Capture the cell that displays the provided text and extract its (X, Y) central coordinate. 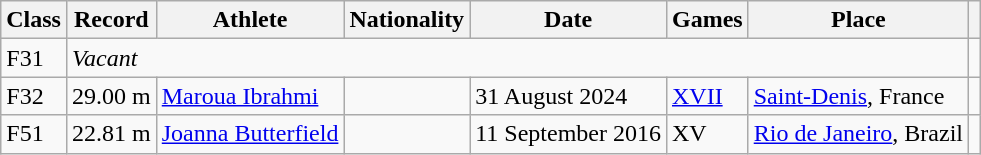
Athlete (250, 20)
Place (858, 20)
F31 (34, 58)
Vacant (517, 58)
XV (707, 134)
Nationality (407, 20)
XVII (707, 96)
F51 (34, 134)
Rio de Janeiro, Brazil (858, 134)
Games (707, 20)
11 September 2016 (568, 134)
31 August 2024 (568, 96)
Saint-Denis, France (858, 96)
Joanna Butterfield (250, 134)
22.81 m (111, 134)
Class (34, 20)
29.00 m (111, 96)
Date (568, 20)
Record (111, 20)
Maroua Ibrahmi (250, 96)
F32 (34, 96)
